Find where the given text appears and provide that cell's center as [x, y] coordinate. 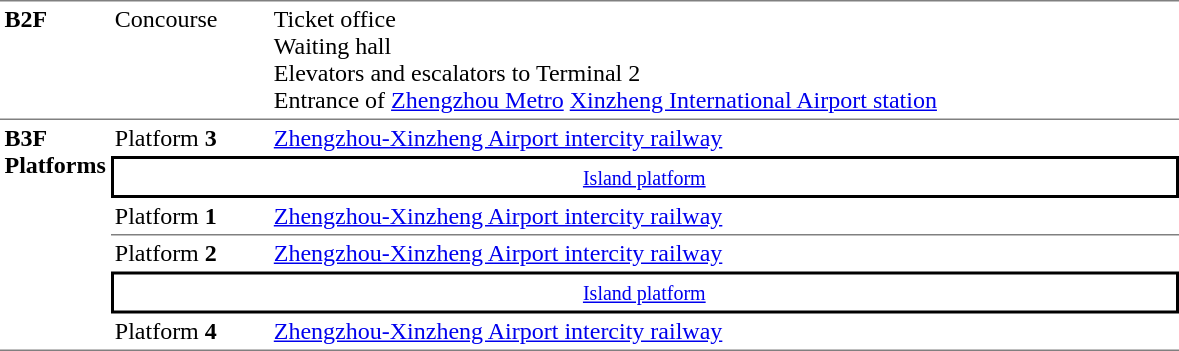
B2F [55, 60]
Ticket officeWaiting hallElevators and escalators to Terminal 2Entrance of Zhengzhou Metro Xinzheng International Airport station [724, 60]
Concourse [190, 60]
Platform 3 [190, 138]
Platform 2 [190, 254]
Platform 1 [190, 217]
B3FPlatforms [55, 236]
